Find where the given text appears and provide that cell's center as [x, y] coordinate. 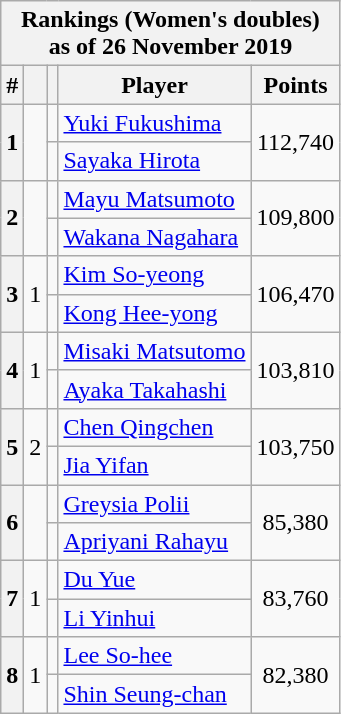
8 [12, 675]
Player [154, 85]
5 [12, 446]
106,470 [296, 294]
Wakana Nagahara [154, 237]
103,810 [296, 370]
Sayaka Hirota [154, 161]
# [12, 85]
6 [12, 522]
Kim So-yeong [154, 275]
Misaki Matsutomo [154, 351]
103,750 [296, 446]
4 [12, 370]
Apriyani Rahayu [154, 542]
Mayu Matsumoto [154, 199]
Chen Qingchen [154, 427]
Du Yue [154, 580]
Kong Hee-yong [154, 313]
82,380 [296, 675]
Yuki Fukushima [154, 123]
Points [296, 85]
83,760 [296, 599]
Rankings (Women's doubles)as of 26 November 2019 [170, 34]
Shin Seung-chan [154, 694]
85,380 [296, 522]
Ayaka Takahashi [154, 389]
Lee So-hee [154, 656]
3 [12, 294]
Greysia Polii [154, 503]
Jia Yifan [154, 465]
Li Yinhui [154, 618]
112,740 [296, 142]
7 [12, 599]
109,800 [296, 218]
